Search for the cell housing the specified text and yield its (x, y) center coordinate. 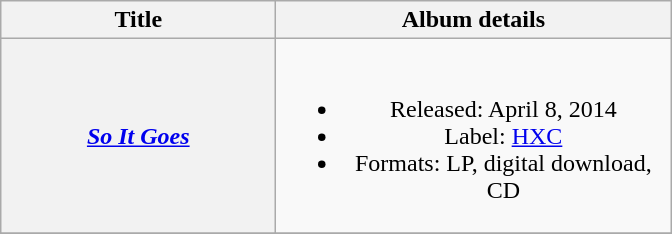
Title (138, 20)
So It Goes (138, 136)
Released: April 8, 2014Label: HXCFormats: LP, digital download, CD (474, 136)
Album details (474, 20)
